For the text-containing cell, return its midpoint in [x, y] coordinate format. 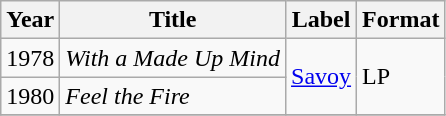
Feel the Fire [173, 96]
1980 [30, 96]
Label [322, 20]
LP [401, 77]
Format [401, 20]
1978 [30, 58]
With a Made Up Mind [173, 58]
Year [30, 20]
Title [173, 20]
Savoy [322, 77]
